Capture the cell that displays the provided text and extract its [x, y] central coordinate. 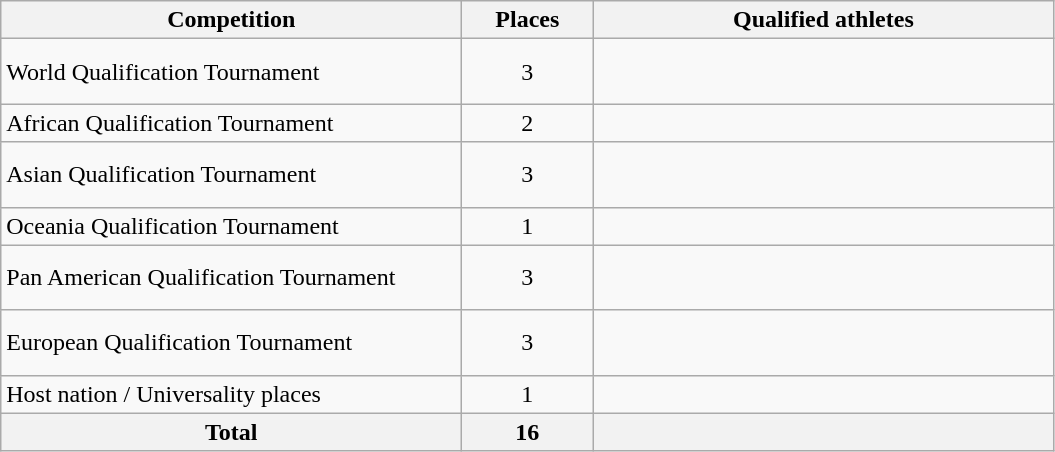
Competition [232, 20]
2 [528, 123]
Total [232, 432]
Host nation / Universality places [232, 394]
African Qualification Tournament [232, 123]
16 [528, 432]
Pan American Qualification Tournament [232, 278]
Qualified athletes [824, 20]
Places [528, 20]
Asian Qualification Tournament [232, 174]
World Qualification Tournament [232, 72]
Oceania Qualification Tournament [232, 226]
European Qualification Tournament [232, 342]
